Return the (x, y) coordinate for the center point of the cell that contains the specified text.  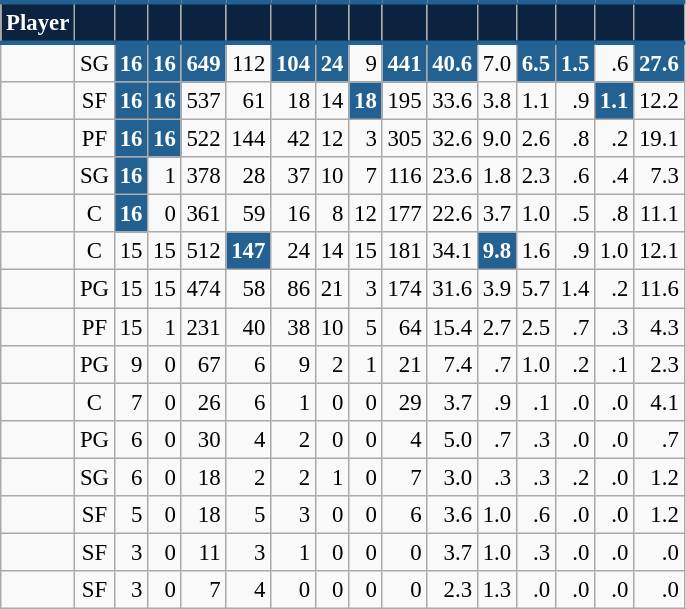
29 (404, 402)
7.0 (496, 62)
9.8 (496, 251)
31.6 (452, 289)
15.4 (452, 327)
4.3 (659, 327)
5.7 (536, 289)
649 (204, 62)
8 (332, 214)
181 (404, 251)
537 (204, 101)
40 (248, 327)
144 (248, 139)
27.6 (659, 62)
361 (204, 214)
32.6 (452, 139)
441 (404, 62)
512 (204, 251)
2.6 (536, 139)
38 (294, 327)
1.8 (496, 176)
61 (248, 101)
40.6 (452, 62)
1.3 (496, 590)
12.2 (659, 101)
22.6 (452, 214)
112 (248, 62)
11.6 (659, 289)
231 (204, 327)
28 (248, 176)
7.3 (659, 176)
3.9 (496, 289)
34.1 (452, 251)
2.7 (496, 327)
30 (204, 439)
64 (404, 327)
5.0 (452, 439)
42 (294, 139)
58 (248, 289)
104 (294, 62)
1.5 (574, 62)
33.6 (452, 101)
147 (248, 251)
2.5 (536, 327)
1.6 (536, 251)
11.1 (659, 214)
522 (204, 139)
3.6 (452, 515)
378 (204, 176)
59 (248, 214)
174 (404, 289)
305 (404, 139)
3.0 (452, 477)
26 (204, 402)
474 (204, 289)
9.0 (496, 139)
195 (404, 101)
Player (38, 22)
116 (404, 176)
37 (294, 176)
6.5 (536, 62)
86 (294, 289)
1.4 (574, 289)
11 (204, 552)
.4 (614, 176)
7.4 (452, 364)
3.8 (496, 101)
.5 (574, 214)
4.1 (659, 402)
23.6 (452, 176)
177 (404, 214)
19.1 (659, 139)
12.1 (659, 251)
67 (204, 364)
